Return (X, Y) of the center of cell containing provided text 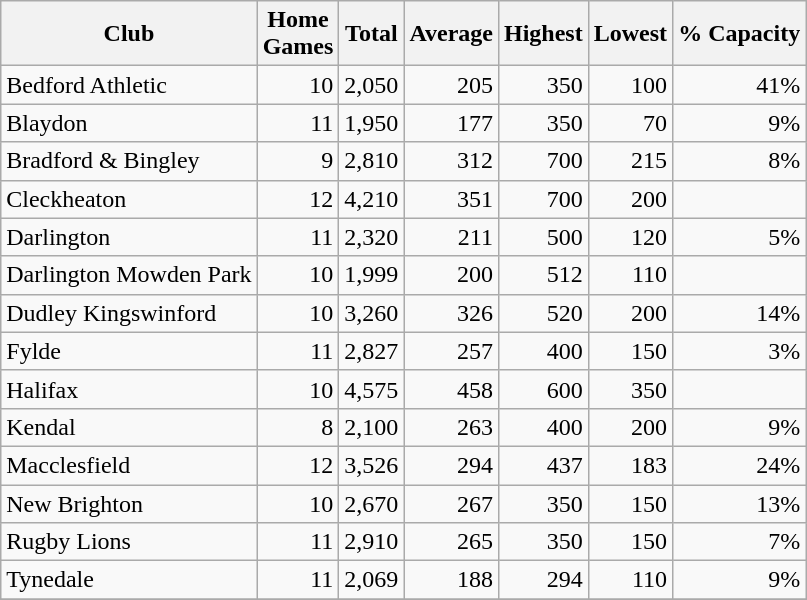
Darlington (129, 237)
Tynedale (129, 580)
Cleckheaton (129, 199)
2,670 (372, 503)
2,069 (372, 580)
Halifax (129, 389)
2,050 (372, 85)
8% (740, 161)
263 (452, 427)
2,320 (372, 237)
512 (543, 275)
9 (298, 161)
211 (452, 237)
Bedford Athletic (129, 85)
Dudley Kingswinford (129, 313)
Blaydon (129, 123)
8 (298, 427)
5% (740, 237)
3% (740, 351)
Rugby Lions (129, 542)
Lowest (630, 34)
183 (630, 465)
Total (372, 34)
2,827 (372, 351)
Club (129, 34)
458 (452, 389)
177 (452, 123)
600 (543, 389)
120 (630, 237)
205 (452, 85)
2,910 (372, 542)
1,950 (372, 123)
Fylde (129, 351)
70 (630, 123)
312 (452, 161)
HomeGames (298, 34)
Macclesfield (129, 465)
New Brighton (129, 503)
265 (452, 542)
24% (740, 465)
326 (452, 313)
Darlington Mowden Park (129, 275)
188 (452, 580)
14% (740, 313)
257 (452, 351)
3,526 (372, 465)
351 (452, 199)
13% (740, 503)
Average (452, 34)
4,210 (372, 199)
% Capacity (740, 34)
437 (543, 465)
2,810 (372, 161)
267 (452, 503)
Highest (543, 34)
500 (543, 237)
100 (630, 85)
1,999 (372, 275)
2,100 (372, 427)
3,260 (372, 313)
520 (543, 313)
7% (740, 542)
Bradford & Bingley (129, 161)
41% (740, 85)
4,575 (372, 389)
215 (630, 161)
Kendal (129, 427)
